Detect which cell encompasses the target text, then output its (X, Y) center coordinate. 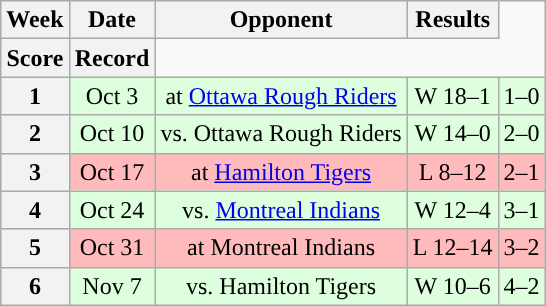
W 18–1 (452, 96)
vs. Hamilton Tigers (281, 286)
2–0 (522, 134)
4–2 (522, 286)
Score (35, 58)
at Montreal Indians (281, 248)
Nov 7 (112, 286)
W 10–6 (452, 286)
Date (112, 20)
3–2 (522, 248)
Oct 31 (112, 248)
5 (35, 248)
6 (35, 286)
at Hamilton Tigers (281, 172)
Week (35, 20)
W 12–4 (452, 210)
W 14–0 (452, 134)
Oct 24 (112, 210)
Oct 3 (112, 96)
2 (35, 134)
3 (35, 172)
L 12–14 (452, 248)
2–1 (522, 172)
1 (35, 96)
Opponent (281, 20)
vs. Ottawa Rough Riders (281, 134)
1–0 (522, 96)
4 (35, 210)
at Ottawa Rough Riders (281, 96)
Record (112, 58)
Results (452, 20)
L 8–12 (452, 172)
vs. Montreal Indians (281, 210)
3–1 (522, 210)
Oct 10 (112, 134)
Oct 17 (112, 172)
